Identify which cell holds the provided text, then report its [x, y] central coordinate. 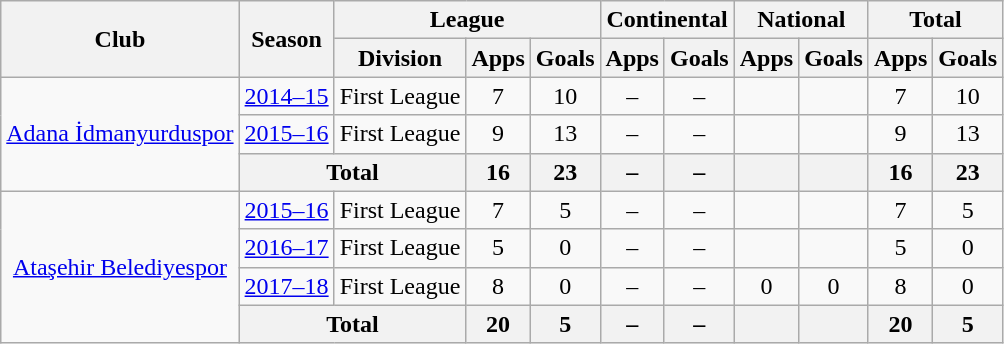
Season [286, 39]
League [467, 20]
Division [400, 58]
2017–18 [286, 286]
National [801, 20]
Adana İdmanyurduspor [120, 134]
Continental [667, 20]
2016–17 [286, 248]
Club [120, 39]
2014–15 [286, 96]
Ataşehir Belediyespor [120, 267]
